Scan for the cell matching the given text and deliver its [X, Y] coordinate at center. 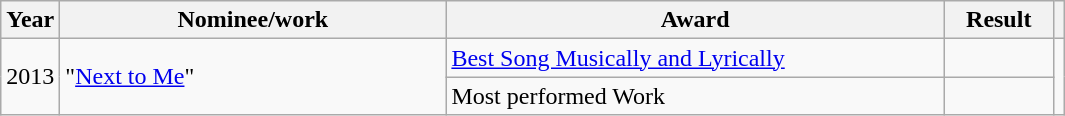
2013 [30, 77]
Result [998, 20]
Best Song Musically and Lyrically [696, 58]
Award [696, 20]
Most performed Work [696, 96]
Year [30, 20]
Nominee/work [253, 20]
"Next to Me" [253, 77]
